Find where the given text appears and provide that cell's center as [X, Y] coordinate. 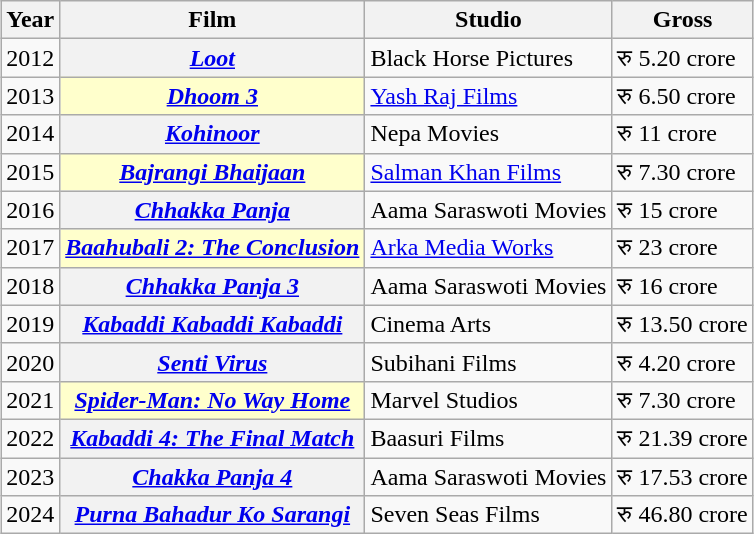
2019 [30, 324]
Kabaddi Kabaddi Kabaddi [212, 324]
Subihani Films [488, 362]
2020 [30, 362]
Chhakka Panja 3 [212, 286]
Gross [682, 20]
Kabaddi 4: The Final Match [212, 438]
रु 23 crore [682, 248]
Chakka Panja 4 [212, 477]
रु 17.53 crore [682, 477]
रु 11 crore [682, 134]
रु 13.50 crore [682, 324]
रु 4.20 crore [682, 362]
Baahubali 2: The Conclusion [212, 248]
Studio [488, 20]
Baasuri Films [488, 438]
2014 [30, 134]
Nepa Movies [488, 134]
Purna Bahadur Ko Sarangi [212, 515]
Salman Khan Films [488, 172]
रु 6.50 crore [682, 96]
रु 46.80 crore [682, 515]
2013 [30, 96]
रु 16 crore [682, 286]
Seven Seas Films [488, 515]
Arka Media Works [488, 248]
Spider-Man: No Way Home [212, 400]
Kohinoor [212, 134]
Marvel Studios [488, 400]
2015 [30, 172]
Film [212, 20]
2018 [30, 286]
Black Horse Pictures [488, 58]
Loot [212, 58]
2024 [30, 515]
रु 21.39 crore [682, 438]
2012 [30, 58]
Bajrangi Bhaijaan [212, 172]
Cinema Arts [488, 324]
Year [30, 20]
2023 [30, 477]
2022 [30, 438]
Dhoom 3 [212, 96]
रु 5.20 crore [682, 58]
Yash Raj Films [488, 96]
Chhakka Panja [212, 210]
2016 [30, 210]
Senti Virus [212, 362]
रु 15 crore [682, 210]
2017 [30, 248]
2021 [30, 400]
